Output the (x, y) coordinate of the center of the cell containing the given text.  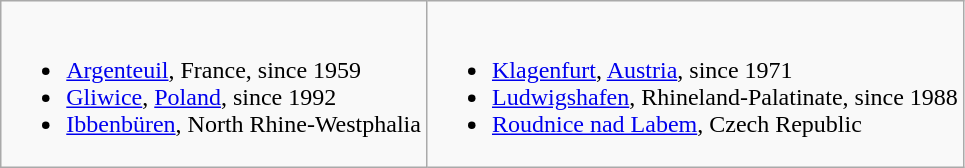
Argenteuil, France, since 1959 Gliwice, Poland, since 1992 Ibbenbüren, North Rhine-Westphalia (214, 84)
Klagenfurt, Austria, since 1971 Ludwigshafen, Rhineland-Palatinate, since 1988 Roudnice nad Labem, Czech Republic (694, 84)
